Pinpoint the cell where the given text exists, returning its (x, y) midpoint coordinate. 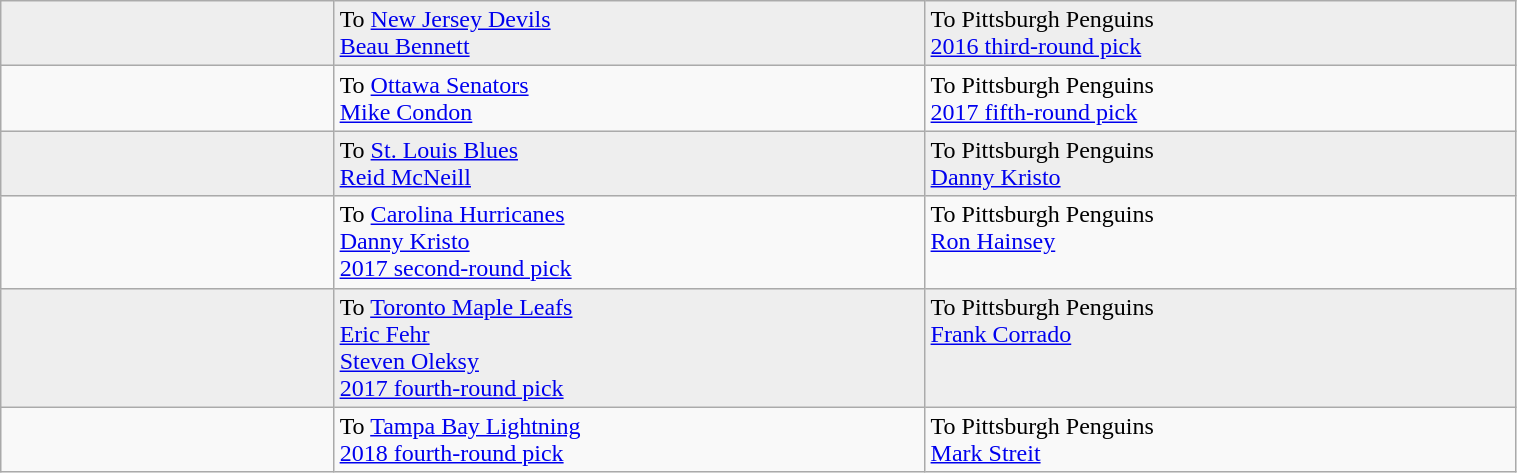
To Ottawa SenatorsMike Condon (630, 98)
To Pittsburgh Penguins2017 fifth-round pick (1220, 98)
To Tampa Bay Lightning2018 fourth-round pick (630, 440)
To Pittsburgh PenguinsDanny Kristo (1220, 164)
To Pittsburgh PenguinsFrank Corrado (1220, 348)
To New Jersey DevilsBeau Bennett (630, 34)
To Toronto Maple LeafsEric FehrSteven Oleksy2017 fourth-round pick (630, 348)
To Pittsburgh Penguins2016 third-round pick (1220, 34)
To Carolina HurricanesDanny Kristo2017 second-round pick (630, 242)
To Pittsburgh PenguinsMark Streit (1220, 440)
To Pittsburgh PenguinsRon Hainsey (1220, 242)
To St. Louis BluesReid McNeill (630, 164)
